Output the (x, y) coordinate of the center of the cell containing the given text.  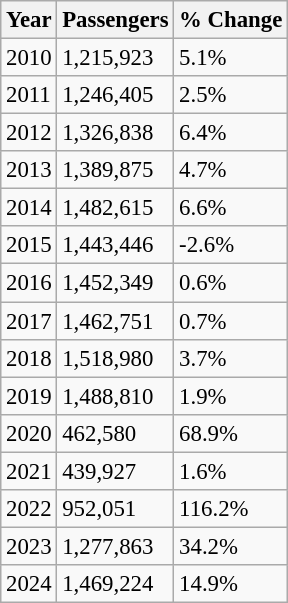
1,462,751 (116, 321)
116.2% (231, 509)
2024 (29, 584)
1,443,446 (116, 245)
1,518,980 (116, 358)
1,246,405 (116, 95)
2019 (29, 396)
3.7% (231, 358)
2010 (29, 58)
2023 (29, 546)
1,277,863 (116, 546)
% Change (231, 20)
462,580 (116, 433)
1,488,810 (116, 396)
Year (29, 20)
2012 (29, 133)
2.5% (231, 95)
439,927 (116, 471)
2013 (29, 170)
2022 (29, 509)
68.9% (231, 433)
6.4% (231, 133)
1,469,224 (116, 584)
2021 (29, 471)
2015 (29, 245)
1.9% (231, 396)
5.1% (231, 58)
0.6% (231, 283)
4.7% (231, 170)
2017 (29, 321)
0.7% (231, 321)
1,452,349 (116, 283)
1,389,875 (116, 170)
2011 (29, 95)
6.6% (231, 208)
2020 (29, 433)
1,482,615 (116, 208)
Passengers (116, 20)
-2.6% (231, 245)
2018 (29, 358)
1,326,838 (116, 133)
2014 (29, 208)
1,215,923 (116, 58)
34.2% (231, 546)
14.9% (231, 584)
2016 (29, 283)
952,051 (116, 509)
1.6% (231, 471)
